Find where the given text appears and provide that cell's center as [X, Y] coordinate. 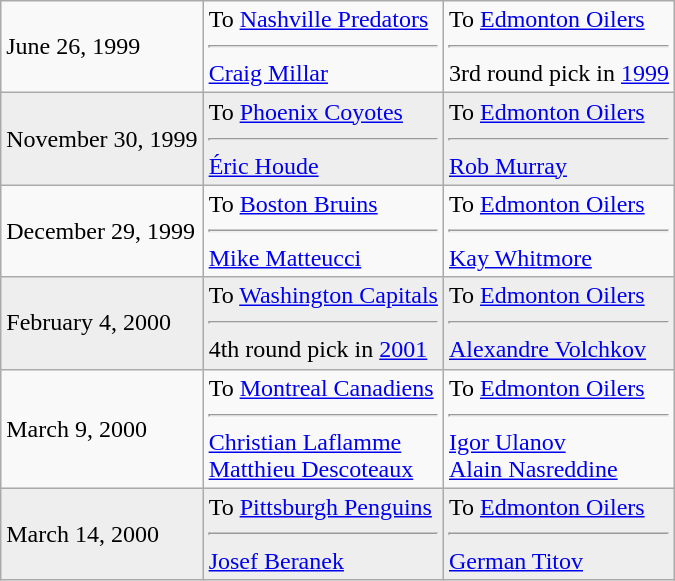
To Edmonton OilersRob Murray [558, 139]
March 9, 2000 [102, 428]
February 4, 2000 [102, 323]
To Edmonton OilersKay Whitmore [558, 231]
To Edmonton OilersAlexandre Volchkov [558, 323]
To Nashville PredatorsCraig Millar [323, 47]
To Boston BruinsMike Matteucci [323, 231]
To Edmonton OilersIgor UlanovAlain Nasreddine [558, 428]
To Edmonton Oilers3rd round pick in 1999 [558, 47]
To Edmonton OilersGerman Titov [558, 534]
To Washington Capitals4th round pick in 2001 [323, 323]
March 14, 2000 [102, 534]
To Pittsburgh PenguinsJosef Beranek [323, 534]
To Montreal CanadiensChristian LaflammeMatthieu Descoteaux [323, 428]
December 29, 1999 [102, 231]
November 30, 1999 [102, 139]
June 26, 1999 [102, 47]
To Phoenix CoyotesÉric Houde [323, 139]
